Locate the cell with the specified text and output its [x, y] center coordinate. 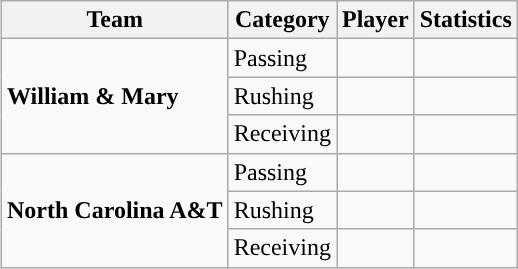
William & Mary [114, 96]
North Carolina A&T [114, 210]
Statistics [466, 20]
Category [282, 20]
Team [114, 20]
Player [375, 20]
